Locate the cell with the specified text and output its (X, Y) center coordinate. 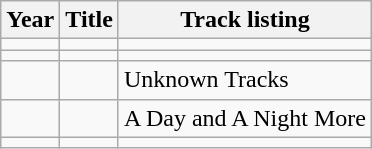
Track listing (244, 20)
Unknown Tracks (244, 80)
Title (90, 20)
Year (30, 20)
A Day and A Night More (244, 118)
